Capture the cell that displays the provided text and extract its (X, Y) central coordinate. 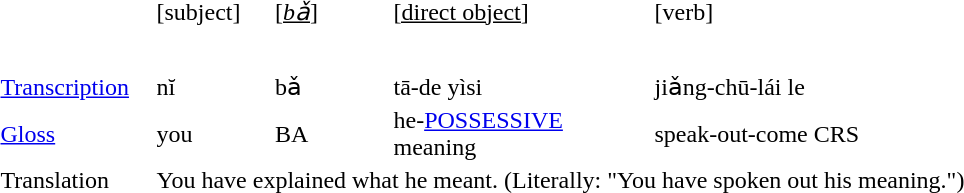
BA (332, 134)
he-POSSESSIVE meaning (521, 134)
bǎ (332, 87)
nĭ (213, 87)
you (213, 134)
tā-de yìsi (521, 87)
